Search for the cell housing the specified text and yield its [X, Y] center coordinate. 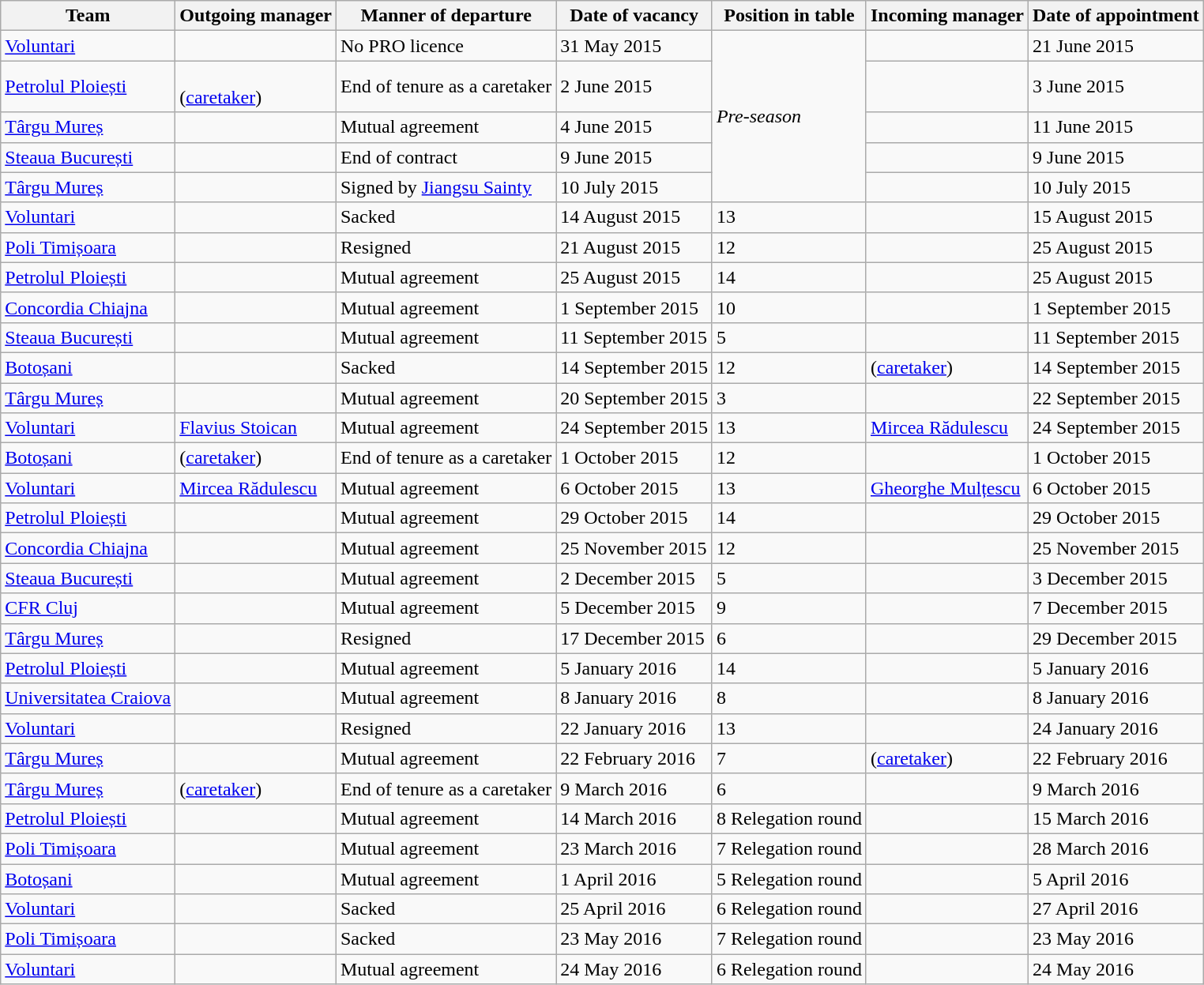
Universitatea Craiova [88, 698]
10 [788, 307]
23 March 2016 [634, 848]
14 March 2016 [634, 818]
15 March 2016 [1116, 818]
No PRO licence [446, 46]
3 [788, 397]
17 December 2015 [634, 638]
2 June 2015 [634, 87]
22 September 2015 [1116, 397]
Position in table [788, 16]
1 April 2016 [634, 879]
5 April 2016 [1116, 879]
31 May 2015 [634, 46]
9 [788, 608]
11 June 2015 [1116, 127]
3 December 2015 [1116, 578]
25 April 2016 [634, 909]
5 Relegation round [788, 879]
27 April 2016 [1116, 909]
Flavius Stoican [256, 428]
29 December 2015 [1116, 638]
CFR Cluj [88, 608]
Date of appointment [1116, 16]
End of contract [446, 157]
14 August 2015 [634, 217]
15 August 2015 [1116, 217]
8 Relegation round [788, 818]
22 January 2016 [634, 728]
Incoming manager [946, 16]
Gheorghe Mulțescu [946, 488]
Pre-season [788, 117]
21 June 2015 [1116, 46]
21 August 2015 [634, 247]
28 March 2016 [1116, 848]
7 [788, 758]
Signed by Jiangsu Sainty [446, 187]
Team [88, 16]
2 December 2015 [634, 578]
8 [788, 698]
5 December 2015 [634, 608]
4 June 2015 [634, 127]
Outgoing manager [256, 16]
24 January 2016 [1116, 728]
3 June 2015 [1116, 87]
20 September 2015 [634, 397]
Manner of departure [446, 16]
7 December 2015 [1116, 608]
Date of vacancy [634, 16]
